Return [x, y] of the center of cell containing provided text 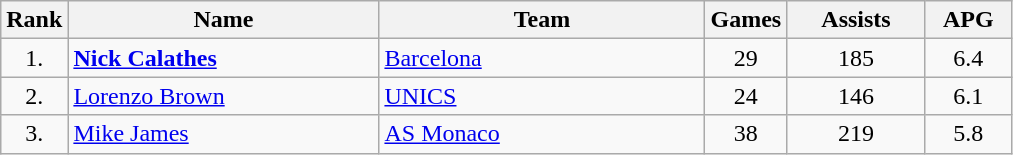
219 [856, 134]
1. [34, 58]
38 [746, 134]
Rank [34, 20]
24 [746, 96]
AS Monaco [542, 134]
5.8 [968, 134]
Assists [856, 20]
Lorenzo Brown [224, 96]
Mike James [224, 134]
3. [34, 134]
Name [224, 20]
185 [856, 58]
146 [856, 96]
Games [746, 20]
Barcelona [542, 58]
Nick Calathes [224, 58]
29 [746, 58]
APG [968, 20]
6.4 [968, 58]
Team [542, 20]
6.1 [968, 96]
UNICS [542, 96]
2. [34, 96]
